Scan for the cell matching the given text and deliver its (X, Y) coordinate at center. 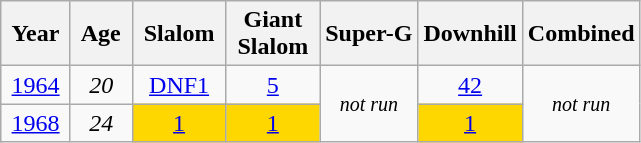
Slalom (179, 34)
20 (101, 85)
Year (36, 34)
Age (101, 34)
Super-G (369, 34)
42 (470, 85)
5 (273, 85)
1968 (36, 123)
24 (101, 123)
Combined (581, 34)
Downhill (470, 34)
DNF1 (179, 85)
1964 (36, 85)
Giant Slalom (273, 34)
